Provide the (x, y) coordinate of the cell's center where the given text is located.  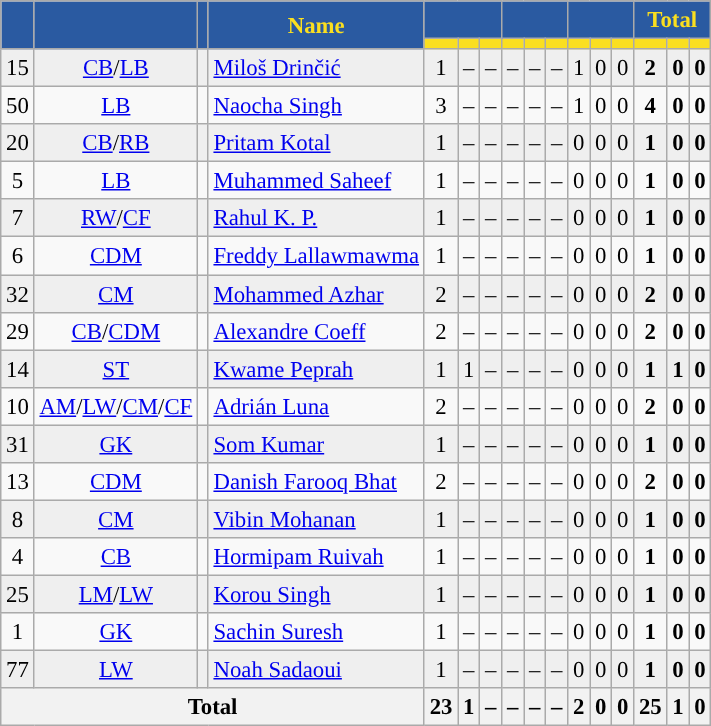
7 (18, 219)
Pritam Kotal (316, 143)
CB/CDM (116, 331)
Noah Sadaoui (316, 670)
AM/LW/CM/CF (116, 406)
Som Kumar (316, 444)
15 (18, 68)
Vibin Mohanan (316, 519)
Rahul K. P. (316, 219)
13 (18, 482)
CB/LB (116, 68)
5 (18, 181)
Danish Farooq Bhat (316, 482)
ST (116, 369)
Alexandre Coeff (316, 331)
29 (18, 331)
Hormipam Ruivah (316, 557)
LW (116, 670)
Muhammed Saheef (316, 181)
CB (116, 557)
14 (18, 369)
8 (18, 519)
CB/RB (116, 143)
77 (18, 670)
31 (18, 444)
10 (18, 406)
20 (18, 143)
32 (18, 294)
Name (316, 25)
Naocha Singh (316, 106)
Miloš Drinčić (316, 68)
Freddy Lallawmawma (316, 256)
Mohammed Azhar (316, 294)
6 (18, 256)
3 (440, 106)
Korou Singh (316, 594)
RW/CF (116, 219)
50 (18, 106)
23 (440, 707)
Kwame Peprah (316, 369)
Adrián Luna (316, 406)
LM/LW (116, 594)
Sachin Suresh (316, 632)
